Identify which cell holds the provided text, then report its [X, Y] central coordinate. 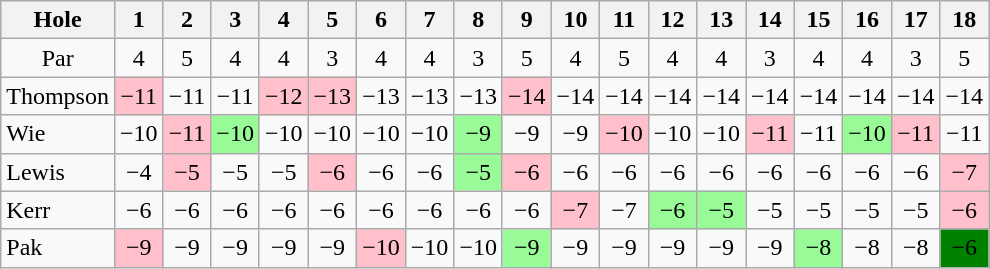
11 [624, 20]
12 [672, 20]
Lewis [58, 172]
−4 [138, 172]
18 [964, 20]
9 [526, 20]
15 [818, 20]
Kerr [58, 210]
Par [58, 58]
14 [770, 20]
Wie [58, 134]
8 [478, 20]
16 [868, 20]
Hole [58, 20]
6 [382, 20]
−12 [284, 96]
Thompson [58, 96]
17 [916, 20]
2 [187, 20]
Pak [58, 248]
10 [576, 20]
1 [138, 20]
13 [722, 20]
7 [430, 20]
